Return (X, Y) of the center of cell containing provided text 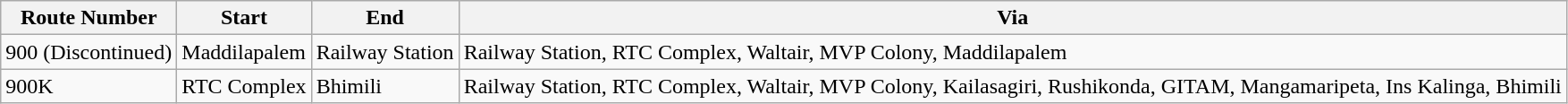
900K (89, 86)
Maddilapalem (244, 52)
Start (244, 18)
RTC Complex (244, 86)
Railway Station, RTC Complex, Waltair, MVP Colony, Maddilapalem (1012, 52)
900 (Discontinued) (89, 52)
Bhimili (384, 86)
Via (1012, 18)
Railway Station (384, 52)
End (384, 18)
Route Number (89, 18)
Railway Station, RTC Complex, Waltair, MVP Colony, Kailasagiri, Rushikonda, GITAM, Mangamaripeta, Ins Kalinga, Bhimili (1012, 86)
